Determine the [X, Y] coordinate at the center of the cell enclosing the given text.  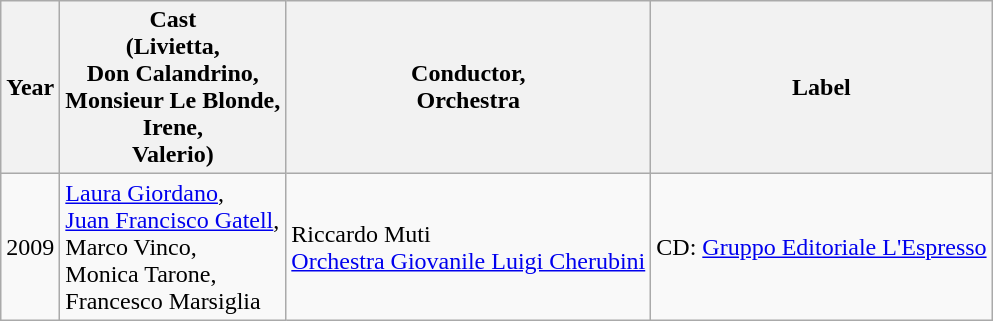
Riccardo MutiOrchestra Giovanile Luigi Cherubini [468, 247]
Year [30, 88]
Label [822, 88]
Conductor,Orchestra [468, 88]
2009 [30, 247]
Cast(Livietta,Don Calandrino,Monsieur Le Blonde,Irene,Valerio) [173, 88]
CD: Gruppo Editoriale L'Espresso [822, 247]
Laura Giordano,Juan Francisco Gatell,Marco Vinco,Monica Tarone,Francesco Marsiglia [173, 247]
